Capture the cell that displays the provided text and extract its (X, Y) central coordinate. 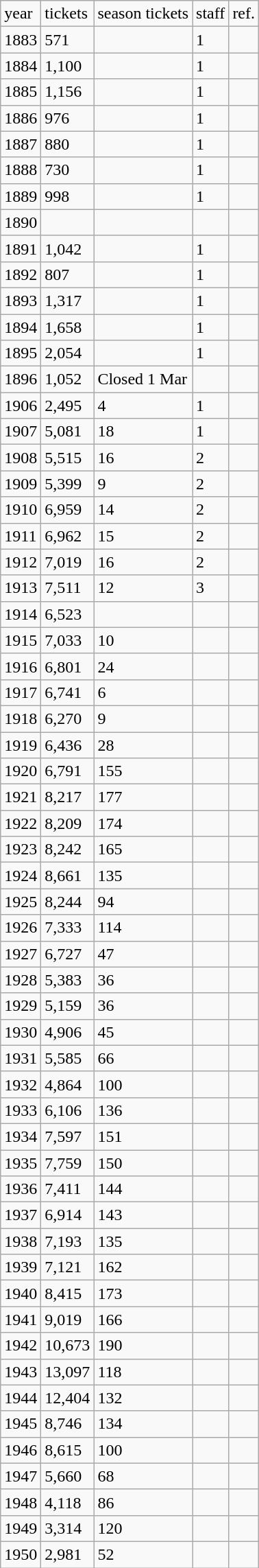
staff (211, 14)
15 (143, 536)
5,660 (67, 1476)
6,962 (67, 536)
8,209 (67, 823)
1919 (21, 745)
1943 (21, 1372)
6,801 (67, 666)
6,270 (67, 718)
8,242 (67, 850)
24 (143, 666)
1917 (21, 692)
1950 (21, 1554)
47 (143, 954)
1933 (21, 1110)
5,399 (67, 484)
1907 (21, 432)
4,118 (67, 1502)
177 (143, 797)
13,097 (67, 1372)
1946 (21, 1450)
1895 (21, 353)
8,746 (67, 1424)
season tickets (143, 14)
1934 (21, 1136)
1949 (21, 1528)
1896 (21, 379)
45 (143, 1032)
1939 (21, 1267)
1913 (21, 588)
1924 (21, 876)
8,661 (67, 876)
7,333 (67, 928)
1883 (21, 40)
1944 (21, 1398)
1935 (21, 1163)
ref. (244, 14)
6,106 (67, 1110)
166 (143, 1320)
28 (143, 745)
1941 (21, 1320)
12,404 (67, 1398)
tickets (67, 14)
1932 (21, 1084)
1889 (21, 196)
8,615 (67, 1450)
6,436 (67, 745)
136 (143, 1110)
150 (143, 1163)
1887 (21, 144)
10,673 (67, 1346)
3 (211, 588)
68 (143, 1476)
7,121 (67, 1267)
1912 (21, 562)
880 (67, 144)
155 (143, 771)
8,217 (67, 797)
6,959 (67, 510)
2,054 (67, 353)
1918 (21, 718)
144 (143, 1189)
151 (143, 1136)
6,791 (67, 771)
1885 (21, 92)
6,523 (67, 614)
3,314 (67, 1528)
1911 (21, 536)
134 (143, 1424)
190 (143, 1346)
1892 (21, 274)
1908 (21, 458)
1884 (21, 66)
1890 (21, 222)
1,658 (67, 327)
173 (143, 1294)
1929 (21, 1006)
1948 (21, 1502)
6 (143, 692)
1915 (21, 640)
1925 (21, 902)
1928 (21, 980)
1921 (21, 797)
976 (67, 118)
1910 (21, 510)
12 (143, 588)
7,411 (67, 1189)
1,317 (67, 301)
1920 (21, 771)
2,495 (67, 406)
6,727 (67, 954)
2,981 (67, 1554)
7,033 (67, 640)
7,597 (67, 1136)
7,019 (67, 562)
120 (143, 1528)
5,081 (67, 432)
1947 (21, 1476)
5,383 (67, 980)
8,415 (67, 1294)
7,193 (67, 1241)
1,052 (67, 379)
6,741 (67, 692)
7,511 (67, 588)
10 (143, 640)
1940 (21, 1294)
1914 (21, 614)
4,906 (67, 1032)
1942 (21, 1346)
14 (143, 510)
1893 (21, 301)
1891 (21, 248)
1923 (21, 850)
1906 (21, 406)
4,864 (67, 1084)
8,244 (67, 902)
165 (143, 850)
1,042 (67, 248)
1938 (21, 1241)
94 (143, 902)
86 (143, 1502)
807 (67, 274)
1927 (21, 954)
5,585 (67, 1058)
18 (143, 432)
4 (143, 406)
1931 (21, 1058)
6,914 (67, 1215)
1922 (21, 823)
1916 (21, 666)
1,100 (67, 66)
5,159 (67, 1006)
143 (143, 1215)
998 (67, 196)
1945 (21, 1424)
52 (143, 1554)
9,019 (67, 1320)
730 (67, 170)
7,759 (67, 1163)
174 (143, 823)
1930 (21, 1032)
114 (143, 928)
1937 (21, 1215)
1936 (21, 1189)
1926 (21, 928)
66 (143, 1058)
132 (143, 1398)
Closed 1 Mar (143, 379)
571 (67, 40)
year (21, 14)
1909 (21, 484)
1886 (21, 118)
162 (143, 1267)
1888 (21, 170)
1894 (21, 327)
1,156 (67, 92)
118 (143, 1372)
5,515 (67, 458)
